Capture the cell that displays the provided text and extract its [x, y] central coordinate. 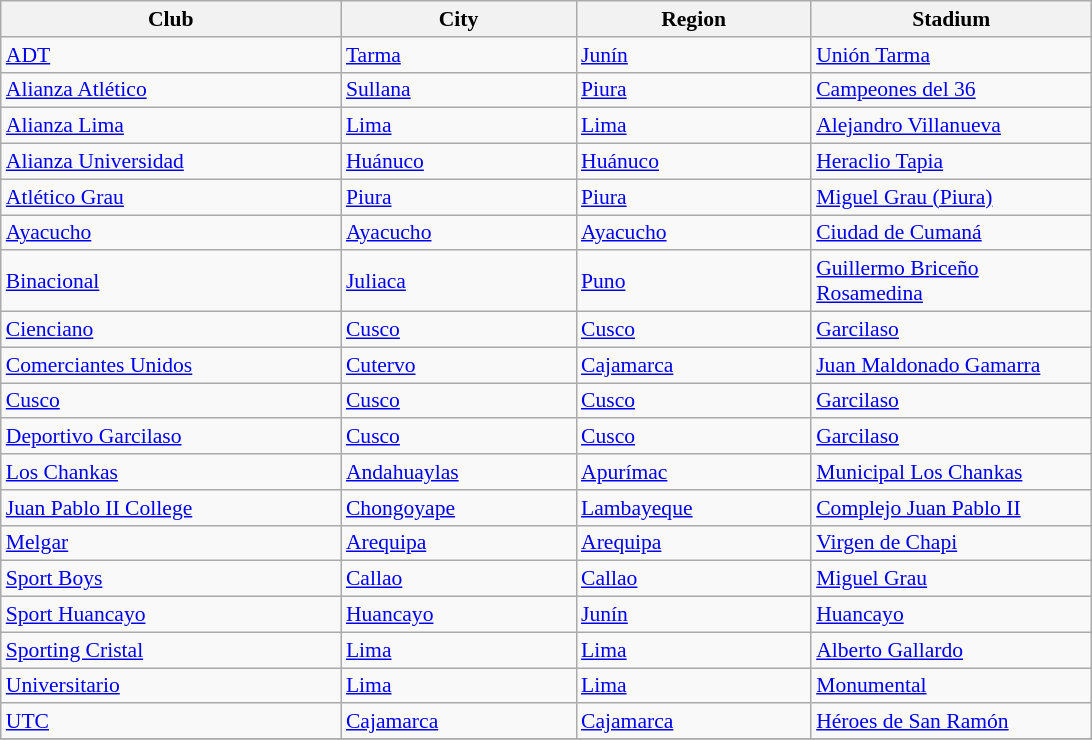
Melgar [171, 543]
Unión Tarma [951, 55]
Cutervo [458, 365]
Andahuaylas [458, 472]
Alejandro Villanueva [951, 126]
Virgen de Chapi [951, 543]
Héroes de San Ramón [951, 722]
Guillermo Briceño Rosamedina [951, 282]
Miguel Grau (Piura) [951, 197]
Alianza Lima [171, 126]
Juliaca [458, 282]
ADT [171, 55]
Monumental [951, 686]
Juan Pablo II College [171, 508]
Sporting Cristal [171, 650]
Heraclio Tapia [951, 162]
Municipal Los Chankas [951, 472]
Alberto Gallardo [951, 650]
Apurímac [694, 472]
Sport Huancayo [171, 615]
Atlético Grau [171, 197]
Campeones del 36 [951, 90]
Tarma [458, 55]
Club [171, 19]
Miguel Grau [951, 579]
Juan Maldonado Gamarra [951, 365]
UTC [171, 722]
Lambayeque [694, 508]
Sullana [458, 90]
Universitario [171, 686]
Puno [694, 282]
Alianza Universidad [171, 162]
Chongoyape [458, 508]
Stadium [951, 19]
Los Chankas [171, 472]
City [458, 19]
Ciudad de Cumaná [951, 233]
Cienciano [171, 330]
Complejo Juan Pablo II [951, 508]
Binacional [171, 282]
Alianza Atlético [171, 90]
Region [694, 19]
Deportivo Garcilaso [171, 437]
Comerciantes Unidos [171, 365]
Sport Boys [171, 579]
